For the text-containing cell, return its midpoint in [x, y] coordinate format. 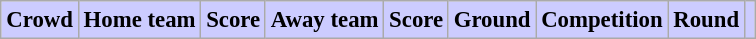
Round [706, 20]
Home team [140, 20]
Crowd [40, 20]
Competition [602, 20]
Ground [492, 20]
Away team [324, 20]
